Provide the [x, y] coordinate of the cell's center where the given text is located.  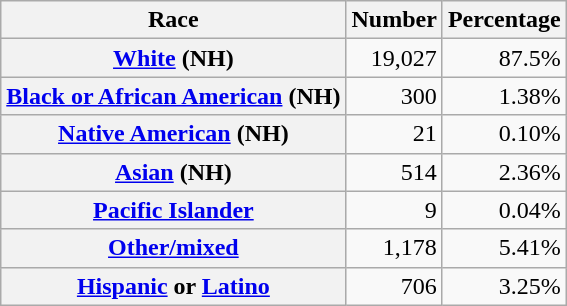
Asian (NH) [174, 172]
Other/mixed [174, 248]
Black or African American (NH) [174, 96]
White (NH) [174, 58]
Percentage [504, 20]
514 [394, 172]
19,027 [394, 58]
3.25% [504, 286]
706 [394, 286]
300 [394, 96]
5.41% [504, 248]
0.04% [504, 210]
2.36% [504, 172]
Pacific Islander [174, 210]
21 [394, 134]
1,178 [394, 248]
1.38% [504, 96]
Hispanic or Latino [174, 286]
0.10% [504, 134]
9 [394, 210]
87.5% [504, 58]
Native American (NH) [174, 134]
Race [174, 20]
Number [394, 20]
